Capture the cell that displays the provided text and extract its [x, y] central coordinate. 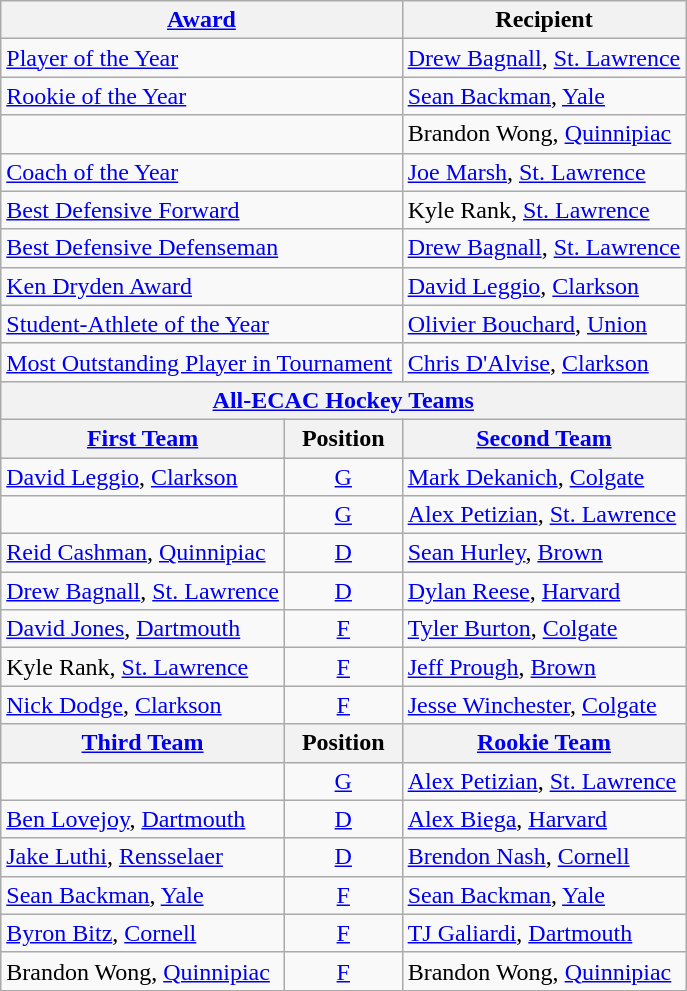
Most Outstanding Player in Tournament [202, 362]
Ken Dryden Award [202, 286]
All-ECAC Hockey Teams [344, 400]
David Jones, Dartmouth [143, 629]
Student-Athlete of the Year [202, 324]
Mark Dekanich, Colgate [544, 477]
Rookie of the Year [202, 96]
Reid Cashman, Quinnipiac [143, 553]
Nick Dodge, Clarkson [143, 705]
Jesse Winchester, Colgate [544, 705]
Brendon Nash, Cornell [544, 857]
Best Defensive Defenseman [202, 248]
Joe Marsh, St. Lawrence [544, 172]
Tyler Burton, Colgate [544, 629]
Award [202, 20]
Recipient [544, 20]
Rookie Team [544, 743]
Jeff Prough, Brown [544, 667]
Byron Bitz, Cornell [143, 933]
Dylan Reese, Harvard [544, 591]
First Team [143, 438]
Sean Hurley, Brown [544, 553]
Second Team [544, 438]
Ben Lovejoy, Dartmouth [143, 819]
Olivier Bouchard, Union [544, 324]
Third Team [143, 743]
Jake Luthi, Rensselaer [143, 857]
Alex Biega, Harvard [544, 819]
Coach of the Year [202, 172]
Best Defensive Forward [202, 210]
Player of the Year [202, 58]
TJ Galiardi, Dartmouth [544, 933]
Chris D'Alvise, Clarkson [544, 362]
